Pinpoint the cell where the given text exists, returning its (X, Y) midpoint coordinate. 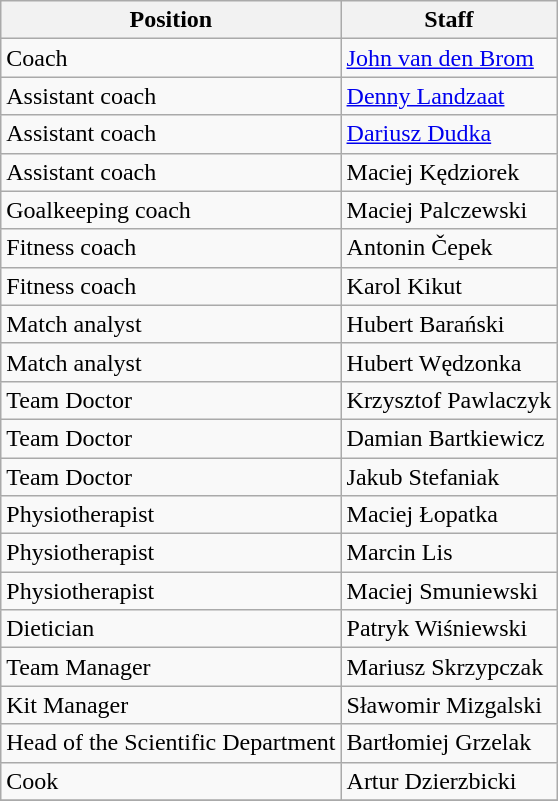
Hubert Barański (449, 324)
Head of the Scientific Department (171, 743)
Mariusz Skrzypczak (449, 667)
Dariusz Dudka (449, 134)
Sławomir Mizgalski (449, 705)
Bartłomiej Grzelak (449, 743)
Marcin Lis (449, 553)
Team Manager (171, 667)
Maciej Palczewski (449, 210)
Kit Manager (171, 705)
Maciej Smuniewski (449, 591)
Antonin Čepek (449, 248)
Artur Dzierzbicki (449, 781)
Jakub Stefaniak (449, 477)
Patryk Wiśniewski (449, 629)
Krzysztof Pawlaczyk (449, 400)
John van den Brom (449, 58)
Coach (171, 58)
Damian Bartkiewicz (449, 438)
Denny Landzaat (449, 96)
Karol Kikut (449, 286)
Staff (449, 20)
Maciej Łopatka (449, 515)
Hubert Wędzonka (449, 362)
Maciej Kędziorek (449, 172)
Goalkeeping coach (171, 210)
Cook (171, 781)
Position (171, 20)
Dietician (171, 629)
